Output the [X, Y] coordinate of the center of the cell containing the given text.  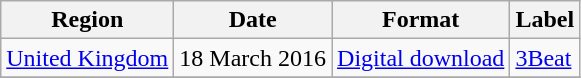
18 March 2016 [253, 58]
Format [421, 20]
3Beat [545, 58]
Region [88, 20]
United Kingdom [88, 58]
Label [545, 20]
Date [253, 20]
Digital download [421, 58]
